Return the (x, y) coordinate for the center point of the cell that contains the specified text.  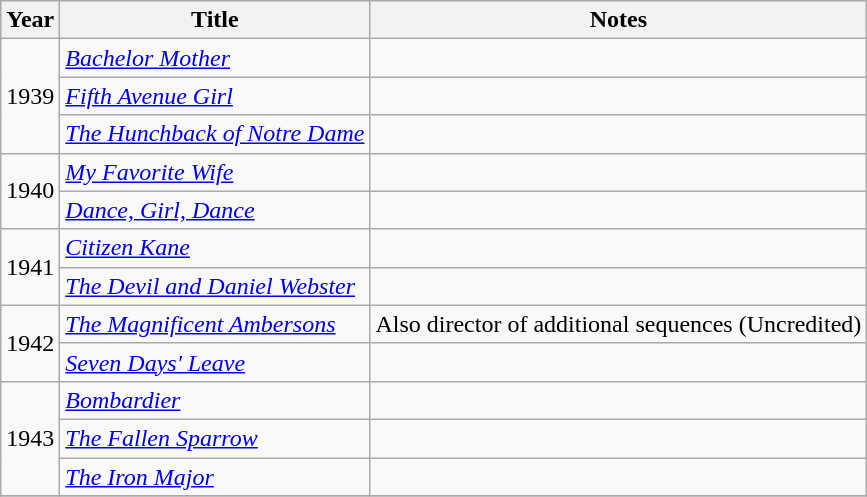
1941 (30, 267)
Year (30, 20)
The Devil and Daniel Webster (215, 286)
Seven Days' Leave (215, 362)
Dance, Girl, Dance (215, 210)
Bachelor Mother (215, 58)
Notes (618, 20)
Title (215, 20)
1940 (30, 191)
1942 (30, 343)
Also director of additional sequences (Uncredited) (618, 324)
1943 (30, 438)
Bombardier (215, 400)
The Hunchback of Notre Dame (215, 134)
The Fallen Sparrow (215, 438)
Fifth Avenue Girl (215, 96)
The Iron Major (215, 477)
My Favorite Wife (215, 172)
Citizen Kane (215, 248)
1939 (30, 96)
The Magnificent Ambersons (215, 324)
